Pinpoint the cell where the given text exists, returning its (x, y) midpoint coordinate. 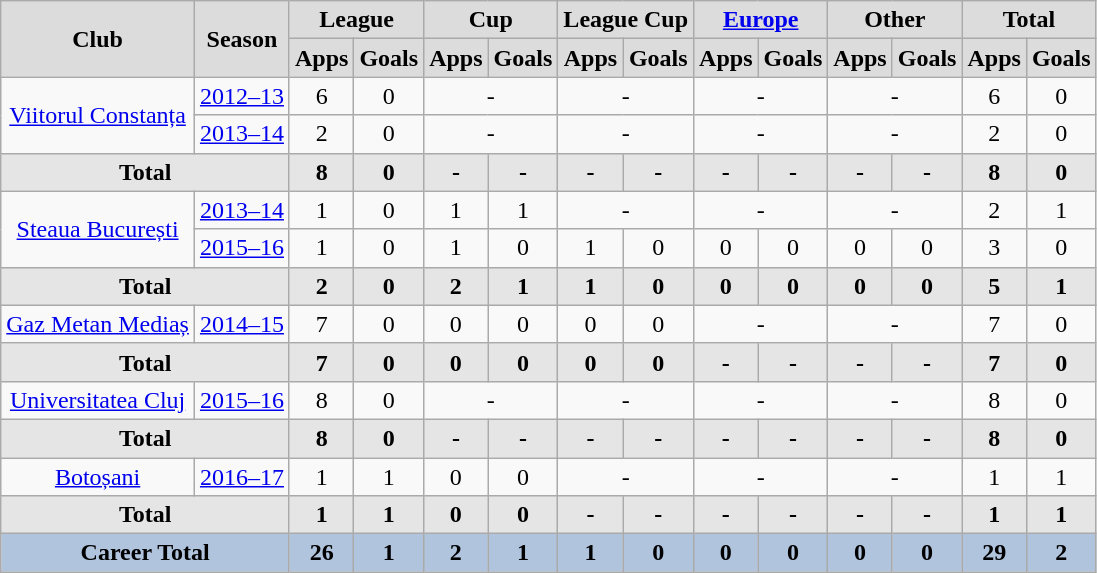
Europe (761, 20)
5 (994, 286)
Other (895, 20)
Universitatea Cluj (98, 400)
Botoșani (98, 477)
Cup (491, 20)
Season (242, 39)
2012–13 (242, 96)
26 (321, 553)
League (356, 20)
3 (994, 248)
29 (994, 553)
Gaz Metan Mediaș (98, 324)
2016–17 (242, 477)
2014–15 (242, 324)
League Cup (626, 20)
Viitorul Constanța (98, 115)
Steaua București (98, 229)
Career Total (146, 553)
Club (98, 39)
